Locate the cell with the specified text and output its (x, y) center coordinate. 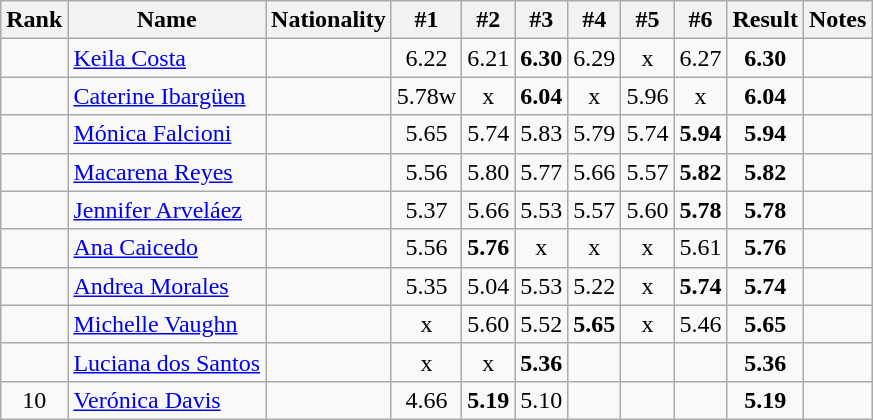
5.80 (488, 172)
Michelle Vaughn (167, 324)
Notes (837, 20)
5.35 (426, 286)
Luciana dos Santos (167, 362)
5.46 (700, 324)
5.78w (426, 96)
Name (167, 20)
#1 (426, 20)
6.21 (488, 58)
10 (34, 400)
Macarena Reyes (167, 172)
#6 (700, 20)
5.96 (648, 96)
Caterine Ibargüen (167, 96)
6.22 (426, 58)
6.27 (700, 58)
#3 (542, 20)
4.66 (426, 400)
Nationality (329, 20)
Mónica Falcioni (167, 134)
5.37 (426, 210)
#4 (594, 20)
Jennifer Arveláez (167, 210)
6.29 (594, 58)
Result (765, 20)
Ana Caicedo (167, 248)
5.04 (488, 286)
Verónica Davis (167, 400)
5.10 (542, 400)
5.83 (542, 134)
5.52 (542, 324)
5.61 (700, 248)
Andrea Morales (167, 286)
5.79 (594, 134)
Rank (34, 20)
#2 (488, 20)
#5 (648, 20)
5.77 (542, 172)
Keila Costa (167, 58)
5.22 (594, 286)
